Search for the cell housing the specified text and yield its [X, Y] center coordinate. 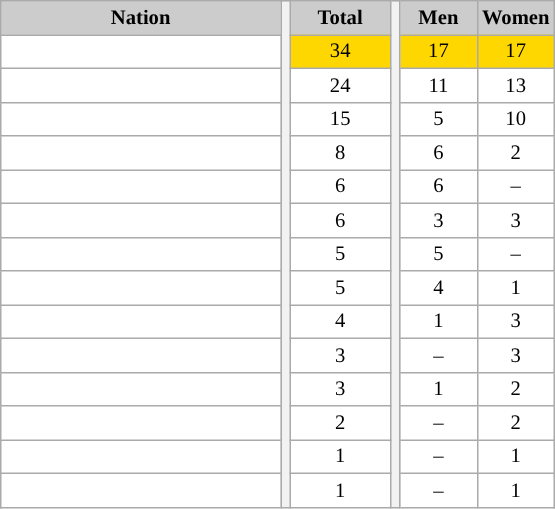
24 [340, 85]
Men [438, 17]
Nation [141, 17]
34 [340, 51]
11 [438, 85]
13 [516, 85]
10 [516, 119]
Women [516, 17]
15 [340, 119]
Total [340, 17]
8 [340, 153]
